Provide the [x, y] coordinate of the cell's center where the given text is located.  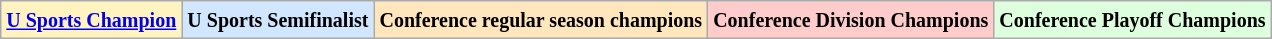
U Sports Champion [92, 20]
Conference regular season champions [541, 20]
U Sports Semifinalist [278, 20]
Conference Playoff Champions [1132, 20]
Conference Division Champions [851, 20]
